From the cell containing the given text, extract its center point as (x, y) coordinate. 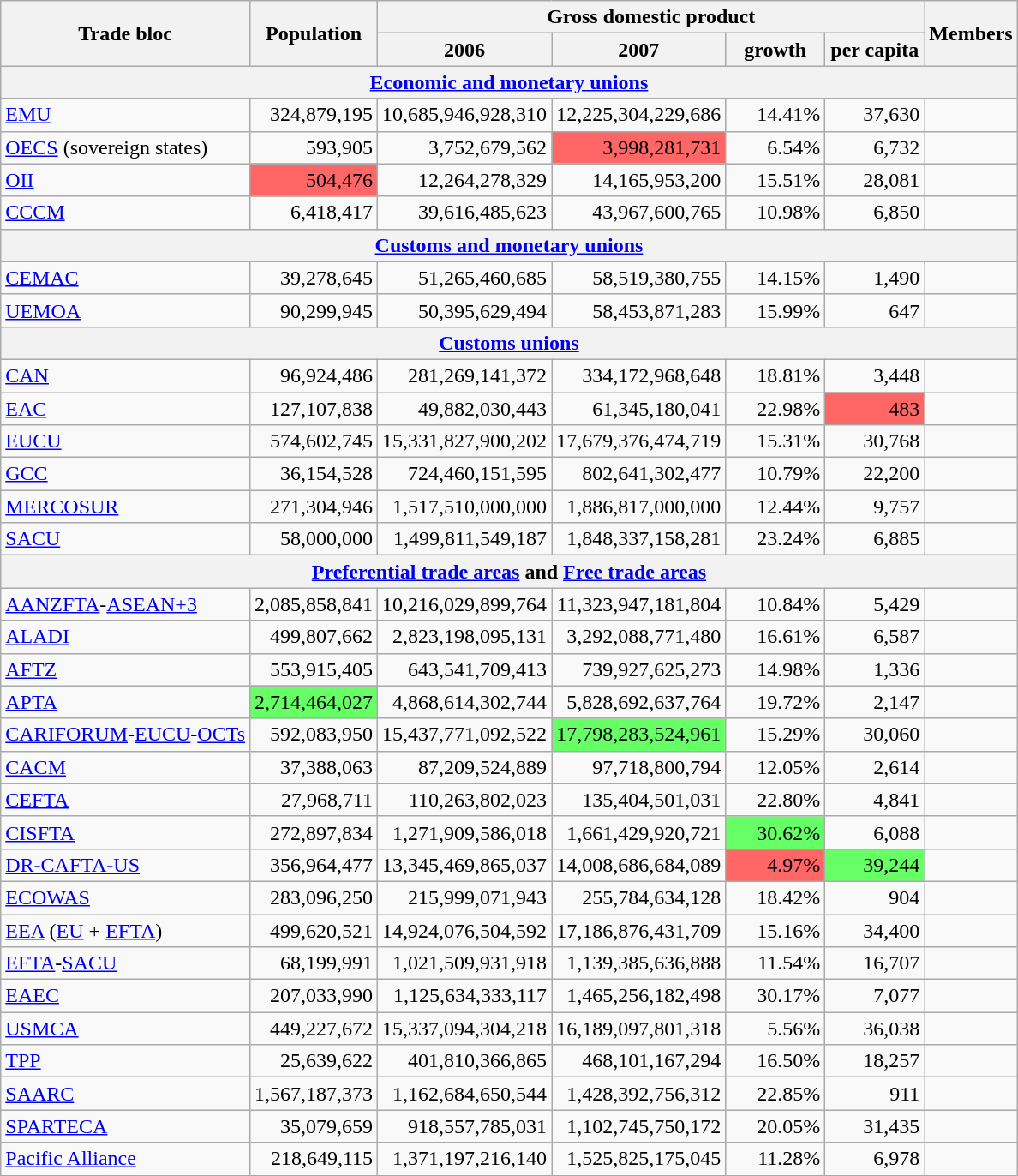
12.44% (775, 507)
215,999,071,943 (464, 897)
EAEC (125, 996)
10.79% (775, 474)
31,435 (875, 1126)
12,264,278,329 (464, 180)
10.84% (775, 604)
16,707 (875, 963)
Customs unions (509, 343)
1,661,429,920,721 (639, 832)
272,897,834 (314, 832)
58,519,380,755 (639, 278)
Population (314, 33)
39,616,485,623 (464, 213)
6,732 (875, 147)
37,630 (875, 115)
18.42% (775, 897)
16,189,097,801,318 (639, 1029)
22.98% (775, 409)
1,886,817,000,000 (639, 507)
36,038 (875, 1029)
2,147 (875, 702)
1,336 (875, 669)
12,225,304,229,686 (639, 115)
17,679,376,474,719 (639, 441)
911 (875, 1094)
30,060 (875, 735)
27,968,711 (314, 800)
218,649,115 (314, 1159)
2007 (639, 50)
OII (125, 180)
14.98% (775, 669)
16.61% (775, 637)
2,085,858,841 (314, 604)
35,079,659 (314, 1126)
CAN (125, 375)
90,299,945 (314, 310)
30.62% (775, 832)
904 (875, 897)
6,418,417 (314, 213)
growth (775, 50)
ALADI (125, 637)
GCC (125, 474)
1,371,197,216,140 (464, 1159)
11.54% (775, 963)
TPP (125, 1061)
1,102,745,750,172 (639, 1126)
17,186,876,431,709 (639, 930)
6.54% (775, 147)
61,345,180,041 (639, 409)
449,227,672 (314, 1029)
110,263,802,023 (464, 800)
OECS (sovereign states) (125, 147)
16.50% (775, 1061)
504,476 (314, 180)
49,882,030,443 (464, 409)
87,209,524,889 (464, 767)
SPARTECA (125, 1126)
135,404,501,031 (639, 800)
Customs and monetary unions (509, 245)
739,927,625,273 (639, 669)
SAARC (125, 1094)
2006 (464, 50)
2,714,464,027 (314, 702)
1,848,337,158,281 (639, 539)
EEA (EU + EFTA) (125, 930)
271,304,946 (314, 507)
1,465,256,182,498 (639, 996)
EFTA-SACU (125, 963)
14,924,076,504,592 (464, 930)
3,752,679,562 (464, 147)
4,841 (875, 800)
5.56% (775, 1029)
22.85% (775, 1094)
468,101,167,294 (639, 1061)
1,428,392,756,312 (639, 1094)
1,271,909,586,018 (464, 832)
1,567,187,373 (314, 1094)
11.28% (775, 1159)
15.31% (775, 441)
1,139,385,636,888 (639, 963)
14,165,953,200 (639, 180)
499,807,662 (314, 637)
1,499,811,549,187 (464, 539)
334,172,968,648 (639, 375)
18.81% (775, 375)
15.51% (775, 180)
11,323,947,181,804 (639, 604)
15.99% (775, 310)
2,823,198,095,131 (464, 637)
592,083,950 (314, 735)
18,257 (875, 1061)
DR-CAFTA-US (125, 865)
23.24% (775, 539)
553,915,405 (314, 669)
22,200 (875, 474)
37,388,063 (314, 767)
Trade bloc (125, 33)
127,107,838 (314, 409)
USMCA (125, 1029)
643,541,709,413 (464, 669)
15,437,771,092,522 (464, 735)
10,216,029,899,764 (464, 604)
356,964,477 (314, 865)
12.05% (775, 767)
28,081 (875, 180)
AANZFTA-ASEAN+3 (125, 604)
Gross domestic product (651, 17)
MERCOSUR (125, 507)
574,602,745 (314, 441)
647 (875, 310)
6,885 (875, 539)
96,924,486 (314, 375)
3,998,281,731 (639, 147)
ECOWAS (125, 897)
207,033,990 (314, 996)
Pacific Alliance (125, 1159)
15,331,827,900,202 (464, 441)
CARIFORUM-EUCU-OCTs (125, 735)
EMU (125, 115)
324,879,195 (314, 115)
1,517,510,000,000 (464, 507)
6,587 (875, 637)
51,265,460,685 (464, 278)
10,685,946,928,310 (464, 115)
5,429 (875, 604)
CCCM (125, 213)
499,620,521 (314, 930)
918,557,785,031 (464, 1126)
Preferential trade areas and Free trade areas (509, 572)
255,784,634,128 (639, 897)
15,337,094,304,218 (464, 1029)
58,453,871,283 (639, 310)
1,125,634,333,117 (464, 996)
20.05% (775, 1126)
4.97% (775, 865)
6,088 (875, 832)
SACU (125, 539)
6,850 (875, 213)
36,154,528 (314, 474)
1,525,825,175,045 (639, 1159)
4,868,614,302,744 (464, 702)
CEMAC (125, 278)
15.29% (775, 735)
43,967,600,765 (639, 213)
30.17% (775, 996)
per capita (875, 50)
22.80% (775, 800)
281,269,141,372 (464, 375)
2,614 (875, 767)
68,199,991 (314, 963)
Economic and monetary unions (509, 82)
9,757 (875, 507)
802,641,302,477 (639, 474)
58,000,000 (314, 539)
39,244 (875, 865)
15.16% (775, 930)
14,008,686,684,089 (639, 865)
30,768 (875, 441)
14.41% (775, 115)
10.98% (775, 213)
Members (971, 33)
7,077 (875, 996)
CACM (125, 767)
97,718,800,794 (639, 767)
1,021,509,931,918 (464, 963)
CEFTA (125, 800)
17,798,283,524,961 (639, 735)
AFTZ (125, 669)
283,096,250 (314, 897)
UEMOA (125, 310)
14.15% (775, 278)
19.72% (775, 702)
5,828,692,637,764 (639, 702)
EAC (125, 409)
13,345,469,865,037 (464, 865)
25,639,622 (314, 1061)
724,460,151,595 (464, 474)
401,810,366,865 (464, 1061)
EUCU (125, 441)
34,400 (875, 930)
50,395,629,494 (464, 310)
39,278,645 (314, 278)
CISFTA (125, 832)
6,978 (875, 1159)
3,448 (875, 375)
APTA (125, 702)
1,162,684,650,544 (464, 1094)
3,292,088,771,480 (639, 637)
1,490 (875, 278)
593,905 (314, 147)
483 (875, 409)
